Pinpoint the cell where the given text exists, returning its (X, Y) midpoint coordinate. 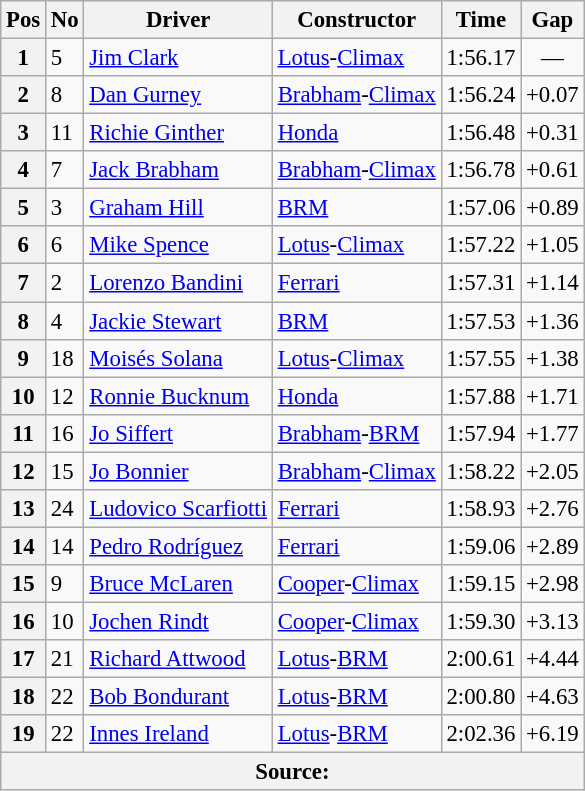
1:58.93 (481, 509)
Jim Clark (178, 58)
+3.13 (552, 621)
+4.63 (552, 697)
+2.05 (552, 471)
+1.38 (552, 358)
1:57.53 (481, 321)
1:58.22 (481, 471)
+1.36 (552, 321)
+1.14 (552, 283)
Bob Bondurant (178, 697)
17 (24, 659)
19 (24, 734)
Bruce McLaren (178, 584)
+1.05 (552, 245)
— (552, 58)
Lorenzo Bandini (178, 283)
Driver (178, 20)
Time (481, 20)
Ludovico Scarfiotti (178, 509)
21 (65, 659)
+2.98 (552, 584)
+2.89 (552, 546)
No (65, 20)
Jochen Rindt (178, 621)
+1.77 (552, 433)
Constructor (356, 20)
+2.76 (552, 509)
2:00.80 (481, 697)
Jack Brabham (178, 170)
1:59.15 (481, 584)
24 (65, 509)
13 (24, 509)
Brabham-BRM (356, 433)
Richie Ginther (178, 133)
1:56.17 (481, 58)
Jo Siffert (178, 433)
Innes Ireland (178, 734)
1:57.31 (481, 283)
1:57.22 (481, 245)
+0.31 (552, 133)
+0.89 (552, 208)
1:57.88 (481, 396)
1:57.06 (481, 208)
Pedro Rodríguez (178, 546)
1:56.24 (481, 95)
1:56.48 (481, 133)
1:59.30 (481, 621)
2:02.36 (481, 734)
+6.19 (552, 734)
+0.07 (552, 95)
Gap (552, 20)
Ronnie Bucknum (178, 396)
1:59.06 (481, 546)
+0.61 (552, 170)
Graham Hill (178, 208)
+4.44 (552, 659)
1:57.94 (481, 433)
Moisés Solana (178, 358)
1 (24, 58)
Mike Spence (178, 245)
Jo Bonnier (178, 471)
Richard Attwood (178, 659)
Dan Gurney (178, 95)
2:00.61 (481, 659)
Jackie Stewart (178, 321)
1:57.55 (481, 358)
1:56.78 (481, 170)
+1.71 (552, 396)
Source: (292, 772)
Pos (24, 20)
